Find where the given text appears and provide that cell's center as (x, y) coordinate. 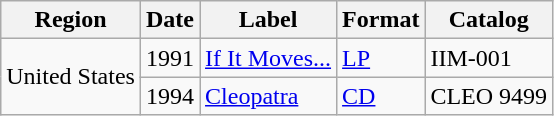
CD (381, 96)
Catalog (489, 20)
United States (71, 77)
Format (381, 20)
Date (170, 20)
IIM-001 (489, 58)
CLEO 9499 (489, 96)
Cleopatra (268, 96)
1994 (170, 96)
Region (71, 20)
If It Moves... (268, 58)
1991 (170, 58)
Label (268, 20)
LP (381, 58)
